Scan for the cell matching the given text and deliver its [x, y] coordinate at center. 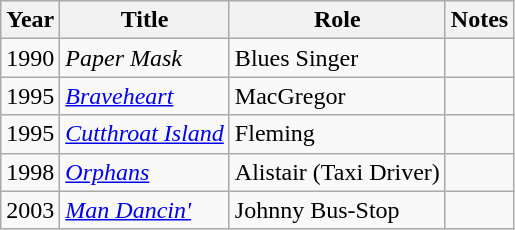
1998 [30, 172]
Role [337, 20]
Johnny Bus-Stop [337, 210]
MacGregor [337, 96]
Blues Singer [337, 58]
Alistair (Taxi Driver) [337, 172]
1990 [30, 58]
Notes [479, 20]
Braveheart [145, 96]
Year [30, 20]
Cutthroat Island [145, 134]
Title [145, 20]
Paper Mask [145, 58]
Man Dancin' [145, 210]
Fleming [337, 134]
2003 [30, 210]
Orphans [145, 172]
